Extract the (X, Y) coordinate from the center of the cell holding the provided text.  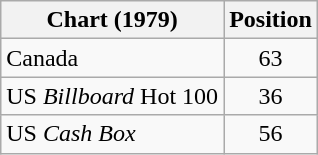
36 (271, 96)
63 (271, 58)
US Billboard Hot 100 (112, 96)
US Cash Box (112, 134)
56 (271, 134)
Canada (112, 58)
Chart (1979) (112, 20)
Position (271, 20)
